Find where the given text appears and provide that cell's center as (x, y) coordinate. 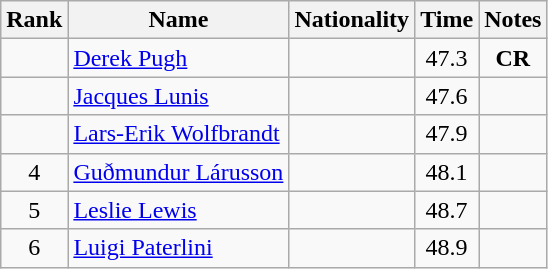
Rank (34, 20)
47.9 (447, 134)
47.3 (447, 58)
CR (513, 58)
47.6 (447, 96)
48.1 (447, 172)
6 (34, 248)
4 (34, 172)
Guðmundur Lárusson (178, 172)
Time (447, 20)
Notes (513, 20)
Leslie Lewis (178, 210)
Lars-Erik Wolfbrandt (178, 134)
48.7 (447, 210)
Nationality (352, 20)
5 (34, 210)
Derek Pugh (178, 58)
Luigi Paterlini (178, 248)
48.9 (447, 248)
Name (178, 20)
Jacques Lunis (178, 96)
